Locate the cell with the specified text and output its [X, Y] center coordinate. 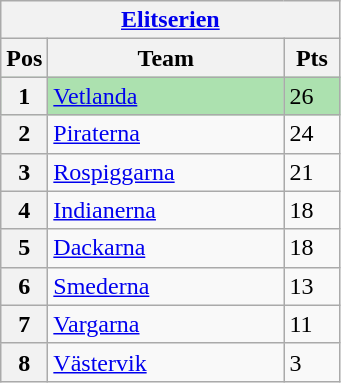
Indianerna [166, 210]
11 [312, 324]
4 [24, 210]
8 [24, 362]
Vargarna [166, 324]
1 [24, 96]
24 [312, 134]
2 [24, 134]
Pos [24, 58]
5 [24, 248]
Rospiggarna [166, 172]
26 [312, 96]
Elitserien [170, 20]
Team [166, 58]
21 [312, 172]
6 [24, 286]
7 [24, 324]
Vetlanda [166, 96]
Piraterna [166, 134]
Smederna [166, 286]
Dackarna [166, 248]
13 [312, 286]
Pts [312, 58]
Västervik [166, 362]
